Pinpoint the cell where the given text exists, returning its [x, y] midpoint coordinate. 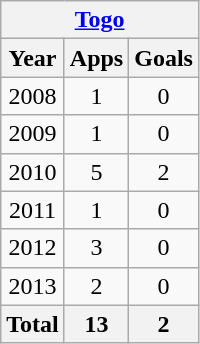
2012 [33, 248]
5 [96, 172]
2008 [33, 96]
3 [96, 248]
Goals [164, 58]
2013 [33, 286]
13 [96, 324]
Total [33, 324]
2009 [33, 134]
2010 [33, 172]
Apps [96, 58]
Togo [100, 20]
2011 [33, 210]
Year [33, 58]
